Search for the cell housing the specified text and yield its (X, Y) center coordinate. 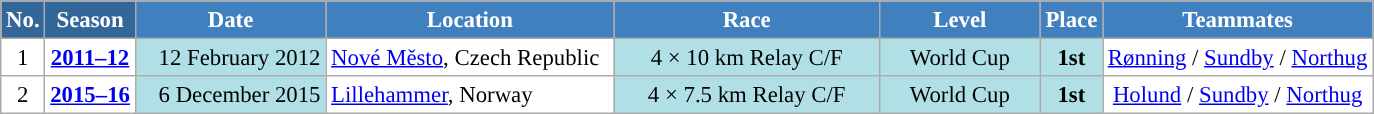
Date (230, 20)
Race (747, 20)
1 (23, 58)
Level (960, 20)
Holund / Sundby / Northug (1238, 95)
No. (23, 20)
Season (90, 20)
Lillehammer, Norway (470, 95)
Teammates (1238, 20)
Location (470, 20)
4 × 10 km Relay C/F (747, 58)
Place (1071, 20)
6 December 2015 (230, 95)
4 × 7.5 km Relay C/F (747, 95)
2011–12 (90, 58)
2015–16 (90, 95)
2 (23, 95)
Nové Město, Czech Republic (470, 58)
12 February 2012 (230, 58)
Rønning / Sundby / Northug (1238, 58)
